From the cell containing the given text, extract its center point as (x, y) coordinate. 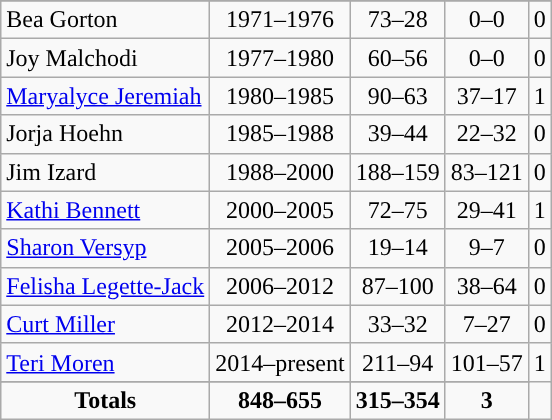
188–159 (398, 172)
1988–2000 (280, 172)
72–75 (398, 210)
90–63 (398, 96)
Jorja Hoehn (106, 134)
39–44 (398, 134)
Jim Izard (106, 172)
60–56 (398, 58)
2012–2014 (280, 324)
Teri Moren (106, 362)
211–94 (398, 362)
87–100 (398, 286)
2006–2012 (280, 286)
Totals (106, 400)
Maryalyce Jeremiah (106, 96)
3 (486, 400)
73–28 (398, 20)
Sharon Versyp (106, 248)
2005–2006 (280, 248)
2000–2005 (280, 210)
38–64 (486, 286)
Bea Gorton (106, 20)
848–655 (280, 400)
Felisha Legette-Jack (106, 286)
7–27 (486, 324)
1985–1988 (280, 134)
19–14 (398, 248)
Kathi Bennett (106, 210)
Joy Malchodi (106, 58)
2014–present (280, 362)
29–41 (486, 210)
33–32 (398, 324)
315–354 (398, 400)
1977–1980 (280, 58)
83–121 (486, 172)
9–7 (486, 248)
Curt Miller (106, 324)
1980–1985 (280, 96)
37–17 (486, 96)
101–57 (486, 362)
22–32 (486, 134)
1971–1976 (280, 20)
